Provide the [X, Y] coordinate of the cell's center where the given text is located.  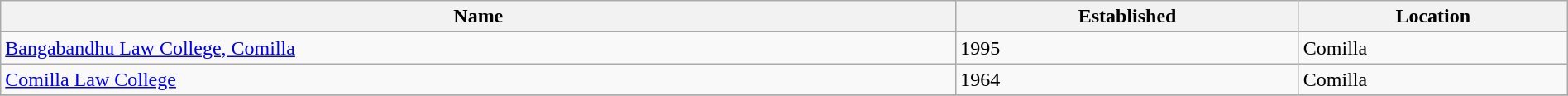
Location [1432, 17]
1995 [1127, 48]
Bangabandhu Law College, Comilla [478, 48]
Comilla Law College [478, 79]
1964 [1127, 79]
Name [478, 17]
Established [1127, 17]
